Locate the cell with the specified text and output its [x, y] center coordinate. 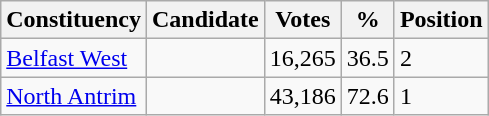
% [368, 20]
43,186 [302, 96]
2 [441, 58]
Candidate [205, 20]
16,265 [302, 58]
North Antrim [74, 96]
Belfast West [74, 58]
Constituency [74, 20]
Votes [302, 20]
Position [441, 20]
72.6 [368, 96]
1 [441, 96]
36.5 [368, 58]
